Output the (X, Y) coordinate of the center of the cell containing the given text.  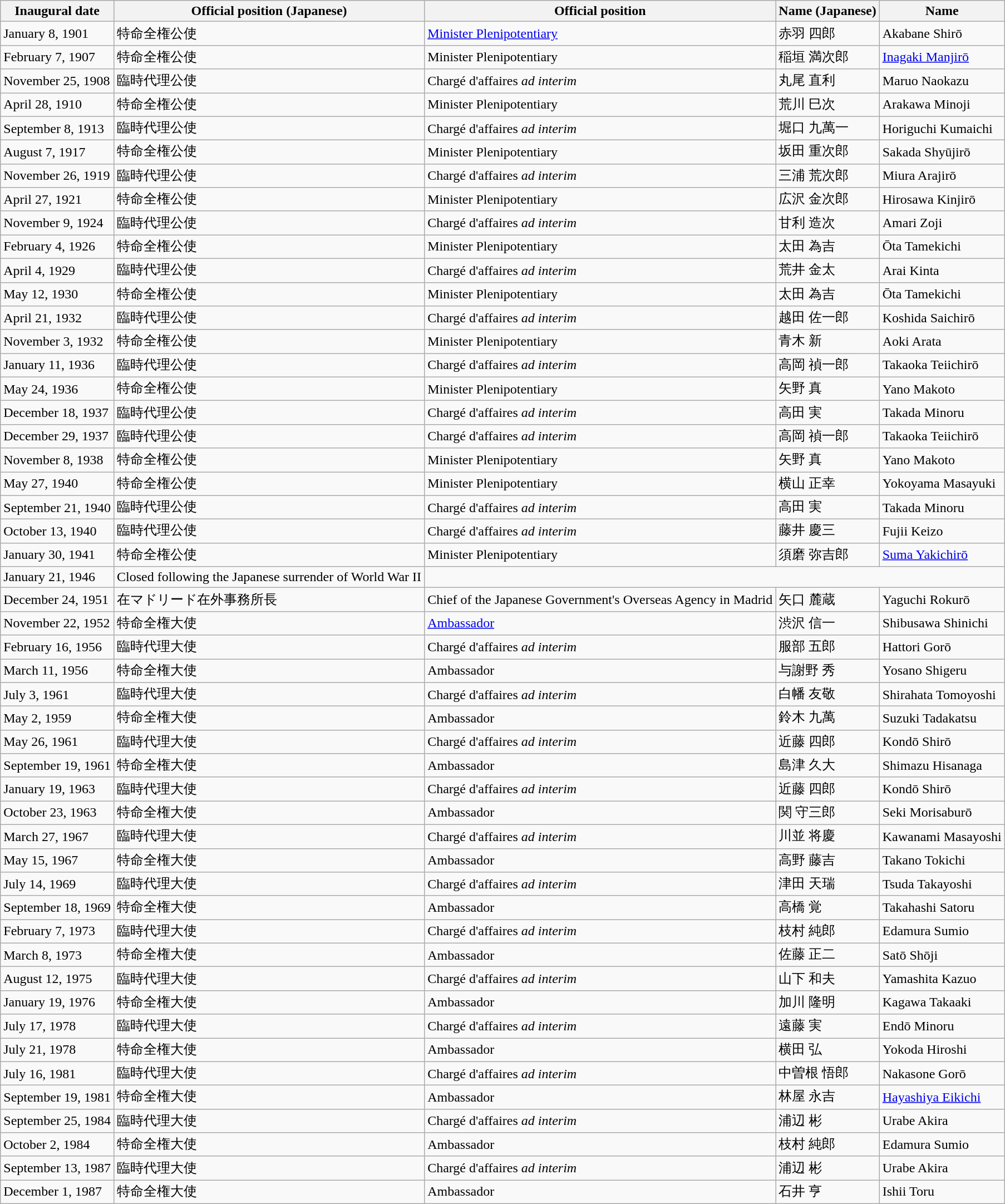
September 18, 1969 (57, 907)
三浦 荒次郎 (827, 176)
February 16, 1956 (57, 647)
April 28, 1910 (57, 105)
Takahashi Satoru (942, 907)
島津 久大 (827, 766)
January 19, 1963 (57, 789)
Horiguchi Kumaichi (942, 128)
横田 弘 (827, 1050)
March 27, 1967 (57, 836)
Yamashita Kazuo (942, 979)
August 7, 1917 (57, 153)
白幡 友敬 (827, 695)
November 26, 1919 (57, 176)
Yokoyama Masayuki (942, 484)
渋沢 信一 (827, 623)
越田 佐一郎 (827, 318)
April 4, 1929 (57, 271)
Arai Kinta (942, 271)
September 21, 1940 (57, 508)
May 26, 1961 (57, 741)
Yosano Shigeru (942, 671)
Official position (Japanese) (269, 11)
September 19, 1961 (57, 766)
November 3, 1932 (57, 342)
Shimazu Hisanaga (942, 766)
Inaugural date (57, 11)
Seki Morisaburō (942, 813)
Aoki Arata (942, 342)
坂田 重次郎 (827, 153)
March 8, 1973 (57, 955)
山下 和夫 (827, 979)
Chief of the Japanese Government's Overseas Agency in Madrid (600, 600)
堀口 九萬一 (827, 128)
Sakada Shyūjirō (942, 153)
July 16, 1981 (57, 1073)
Hirosawa Kinjirō (942, 199)
July 21, 1978 (57, 1050)
Yaguchi Rokurō (942, 600)
November 25, 1908 (57, 81)
Fujii Keizo (942, 531)
April 27, 1921 (57, 199)
October 13, 1940 (57, 531)
赤羽 四郎 (827, 33)
在マドリード在外事務所長 (269, 600)
林屋 永吉 (827, 1098)
須磨 弥吉郎 (827, 554)
石井 亨 (827, 1192)
川並 将慶 (827, 836)
February 4, 1926 (57, 247)
December 1, 1987 (57, 1192)
服部 五郎 (827, 647)
Endō Minoru (942, 1026)
Hattori Gorō (942, 647)
May 15, 1967 (57, 861)
Koshida Saichirō (942, 318)
September 13, 1987 (57, 1168)
Tsuda Takayoshi (942, 884)
藤井 慶三 (827, 531)
Satō Shōji (942, 955)
Suzuki Tadakatsu (942, 718)
青木 新 (827, 342)
October 23, 1963 (57, 813)
December 18, 1937 (57, 413)
December 29, 1937 (57, 436)
January 21, 1946 (57, 577)
関 守三郎 (827, 813)
Nakasone Gorō (942, 1073)
May 24, 1936 (57, 389)
Shirahata Tomoyoshi (942, 695)
July 14, 1969 (57, 884)
稲垣 満次郎 (827, 57)
Hayashiya Eikichi (942, 1098)
Shibusawa Shinichi (942, 623)
佐藤 正二 (827, 955)
Closed following the Japanese surrender of World War II (269, 577)
Miura Arajirō (942, 176)
March 11, 1956 (57, 671)
December 24, 1951 (57, 600)
May 27, 1940 (57, 484)
November 22, 1952 (57, 623)
February 7, 1907 (57, 57)
May 2, 1959 (57, 718)
September 19, 1981 (57, 1098)
横山 正幸 (827, 484)
August 12, 1975 (57, 979)
Suma Yakichirō (942, 554)
November 8, 1938 (57, 460)
Maruo Naokazu (942, 81)
November 9, 1924 (57, 223)
甘利 造次 (827, 223)
加川 隆明 (827, 1002)
Name (942, 11)
January 19, 1976 (57, 1002)
丸尾 直利 (827, 81)
Arakawa Minoji (942, 105)
September 8, 1913 (57, 128)
Name (Japanese) (827, 11)
July 3, 1961 (57, 695)
Inagaki Manjirō (942, 57)
高野 藤吉 (827, 861)
Official position (600, 11)
Ishii Toru (942, 1192)
April 21, 1932 (57, 318)
Akabane Shirō (942, 33)
January 30, 1941 (57, 554)
Amari Zoji (942, 223)
September 25, 1984 (57, 1121)
遠藤 実 (827, 1026)
中曽根 悟郎 (827, 1073)
January 8, 1901 (57, 33)
Takano Tokichi (942, 861)
Yokoda Hiroshi (942, 1050)
広沢 金次郎 (827, 199)
February 7, 1973 (57, 932)
矢口 麓蔵 (827, 600)
荒井 金太 (827, 271)
January 11, 1936 (57, 365)
荒川 巳次 (827, 105)
鈴木 九萬 (827, 718)
津田 天瑞 (827, 884)
与謝野 秀 (827, 671)
高橋 覚 (827, 907)
Kagawa Takaaki (942, 1002)
July 17, 1978 (57, 1026)
May 12, 1930 (57, 294)
October 2, 1984 (57, 1144)
Kawanami Masayoshi (942, 836)
